Return the (x, y) coordinate for the center point of the cell that contains the specified text.  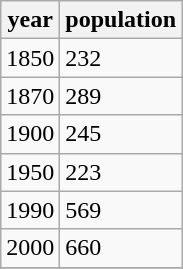
1870 (30, 96)
population (121, 20)
2000 (30, 248)
year (30, 20)
569 (121, 210)
232 (121, 58)
289 (121, 96)
245 (121, 134)
223 (121, 172)
660 (121, 248)
1900 (30, 134)
1950 (30, 172)
1850 (30, 58)
1990 (30, 210)
